Extract the (X, Y) coordinate from the center of the cell holding the provided text.  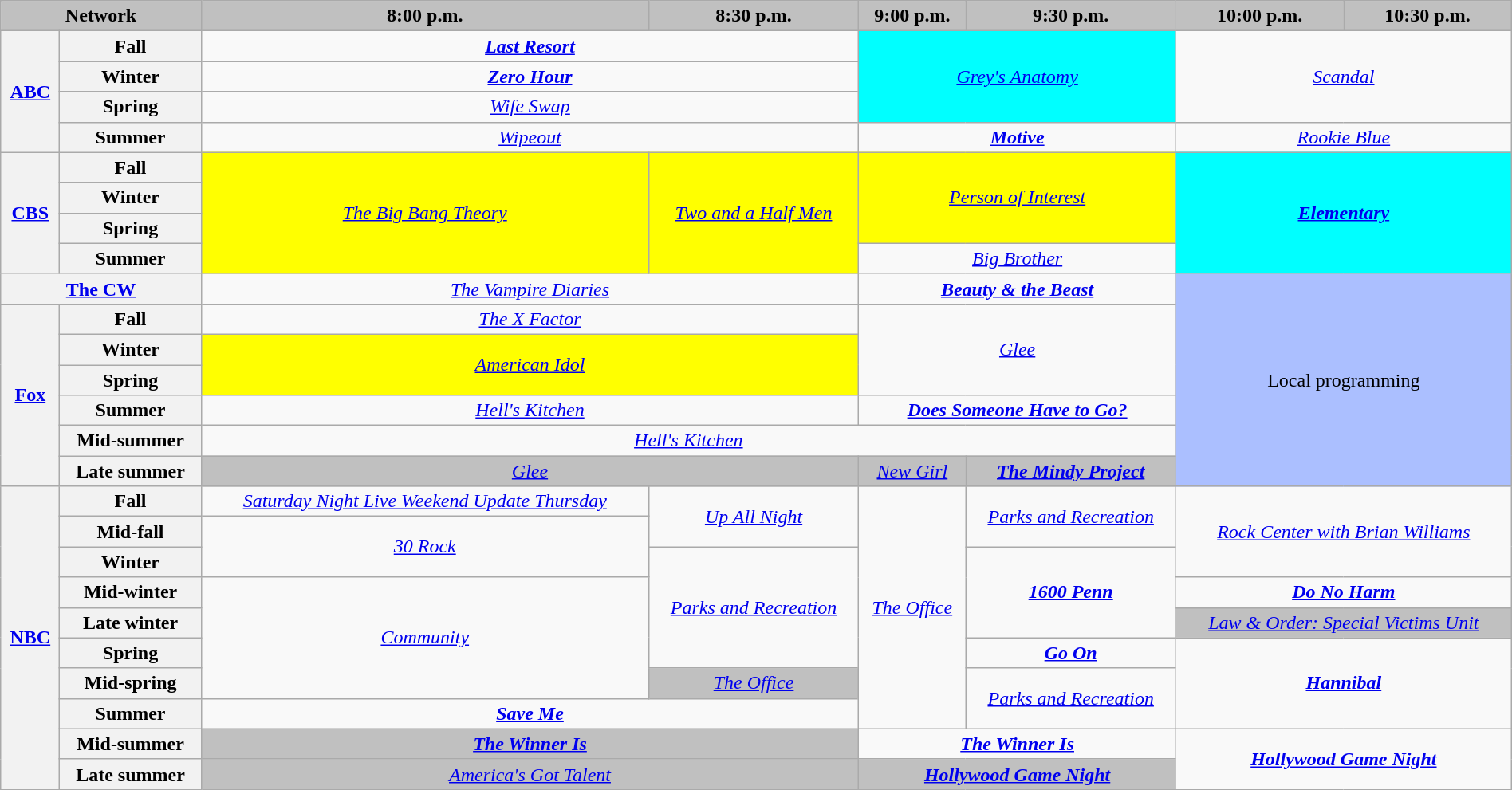
30 Rock (424, 547)
Saturday Night Live Weekend Update Thursday (424, 501)
Rock Center with Brian Williams (1343, 532)
New Girl (912, 471)
Wipeout (530, 137)
Last Resort (530, 46)
Grey's Anatomy (1018, 77)
Scandal (1343, 77)
CBS (30, 213)
Zero Hour (530, 77)
The Big Bang Theory (424, 213)
Mid-fall (131, 532)
Fox (30, 395)
Mid-winter (131, 592)
Mid-spring (131, 683)
ABC (30, 92)
Wife Swap (530, 107)
Motive (1018, 137)
Rookie Blue (1343, 137)
10:30 p.m. (1427, 16)
1600 Penn (1071, 592)
The X Factor (530, 319)
Local programming (1343, 379)
Beauty & the Beast (1018, 289)
America's Got Talent (530, 774)
Hannibal (1343, 683)
Save Me (530, 713)
The CW (100, 289)
8:30 p.m. (754, 16)
Elementary (1343, 213)
Late winter (131, 623)
NBC (30, 638)
The Vampire Diaries (530, 289)
Network (100, 16)
Person of Interest (1018, 198)
8:00 p.m. (424, 16)
9:30 p.m. (1071, 16)
Big Brother (1018, 258)
Do No Harm (1343, 592)
9:00 p.m. (912, 16)
The Mindy Project (1071, 471)
American Idol (530, 364)
10:00 p.m. (1259, 16)
Up All Night (754, 517)
Does Someone Have to Go? (1018, 411)
Go On (1071, 653)
Two and a Half Men (754, 213)
Community (424, 638)
Law & Order: Special Victims Unit (1343, 623)
